Output the (X, Y) coordinate of the center of the cell containing the given text.  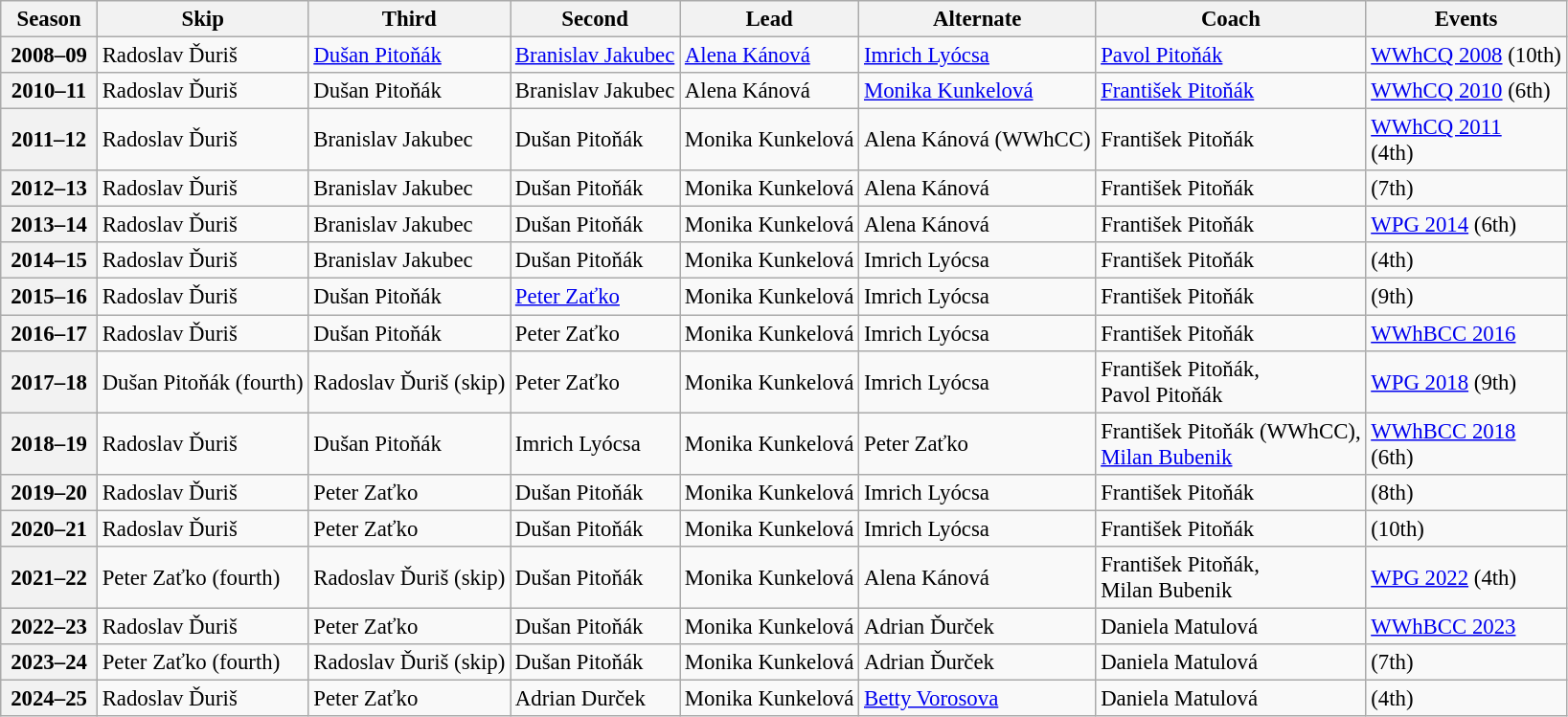
2020–21 (50, 528)
Lead (770, 19)
WWhBCC 2016 (1466, 333)
(8th) (1466, 492)
Pavol Pitoňák (1231, 56)
Alternate (977, 19)
2016–17 (50, 333)
2022–23 (50, 626)
2012–13 (50, 189)
2010–11 (50, 91)
Adrian Durček (596, 698)
2018–19 (50, 444)
2019–20 (50, 492)
František Pitoňák,Pavol Pitoňák (1231, 381)
WWhCQ 2008 (10th) (1466, 56)
WPG 2022 (4th) (1466, 578)
Season (50, 19)
2017–18 (50, 381)
2011–12 (50, 140)
WWhBCC 2023 (1466, 626)
2023–24 (50, 662)
2014–15 (50, 261)
2013–14 (50, 225)
WPG 2014 (6th) (1466, 225)
František Pitoňák,Milan Bubenik (1231, 578)
(10th) (1466, 528)
2008–09 (50, 56)
WWhBCC 2018 (6th) (1466, 444)
Coach (1231, 19)
2024–25 (50, 698)
(9th) (1466, 297)
2021–22 (50, 578)
Third (410, 19)
WWhCQ 2011 (4th) (1466, 140)
WPG 2018 (9th) (1466, 381)
WWhCQ 2010 (6th) (1466, 91)
Dušan Pitoňák (fourth) (203, 381)
Second (596, 19)
František Pitoňák (WWhCC),Milan Bubenik (1231, 444)
2015–16 (50, 297)
Alena Kánová (WWhCC) (977, 140)
Events (1466, 19)
Betty Vorosova (977, 698)
Skip (203, 19)
